Scan for the cell matching the given text and deliver its [X, Y] coordinate at center. 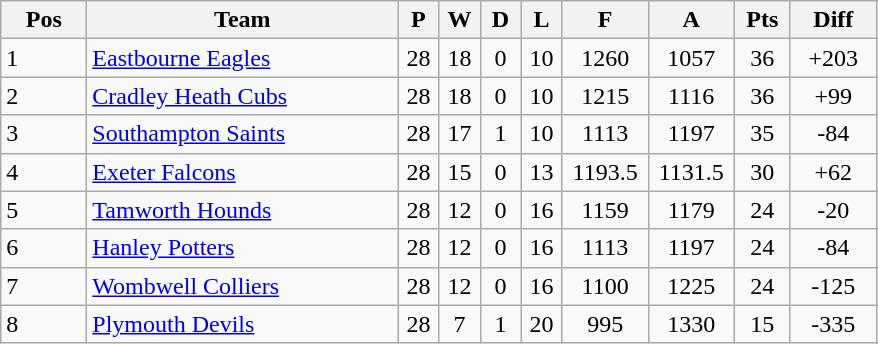
1215 [605, 96]
-125 [833, 286]
995 [605, 324]
Hanley Potters [242, 248]
1330 [691, 324]
3 [44, 134]
17 [460, 134]
1057 [691, 58]
D [500, 20]
Exeter Falcons [242, 172]
6 [44, 248]
13 [542, 172]
1116 [691, 96]
5 [44, 210]
Pos [44, 20]
4 [44, 172]
A [691, 20]
1159 [605, 210]
+99 [833, 96]
1260 [605, 58]
+203 [833, 58]
20 [542, 324]
Team [242, 20]
+62 [833, 172]
1100 [605, 286]
1179 [691, 210]
1193.5 [605, 172]
Diff [833, 20]
2 [44, 96]
Eastbourne Eagles [242, 58]
35 [762, 134]
W [460, 20]
Southampton Saints [242, 134]
8 [44, 324]
1131.5 [691, 172]
P [418, 20]
Wombwell Colliers [242, 286]
-20 [833, 210]
Plymouth Devils [242, 324]
L [542, 20]
30 [762, 172]
Cradley Heath Cubs [242, 96]
1225 [691, 286]
F [605, 20]
-335 [833, 324]
Pts [762, 20]
Tamworth Hounds [242, 210]
